For the text-containing cell, return its midpoint in [X, Y] coordinate format. 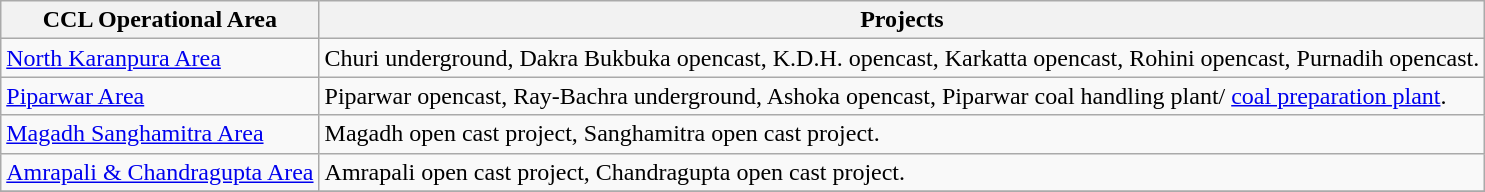
CCL Operational Area [160, 20]
Amrapali & Chandragupta Area [160, 172]
Magadh open cast project, Sanghamitra open cast project. [902, 134]
Churi underground, Dakra Bukbuka opencast, K.D.H. opencast, Karkatta opencast, Rohini opencast, Purnadih opencast. [902, 58]
Piparwar opencast, Ray-Bachra underground, Ashoka opencast, Piparwar coal handling plant/ coal preparation plant. [902, 96]
Projects [902, 20]
Magadh Sanghamitra Area [160, 134]
Amrapali open cast project, Chandragupta open cast project. [902, 172]
North Karanpura Area [160, 58]
Piparwar Area [160, 96]
